Find where the given text appears and provide that cell's center as [X, Y] coordinate. 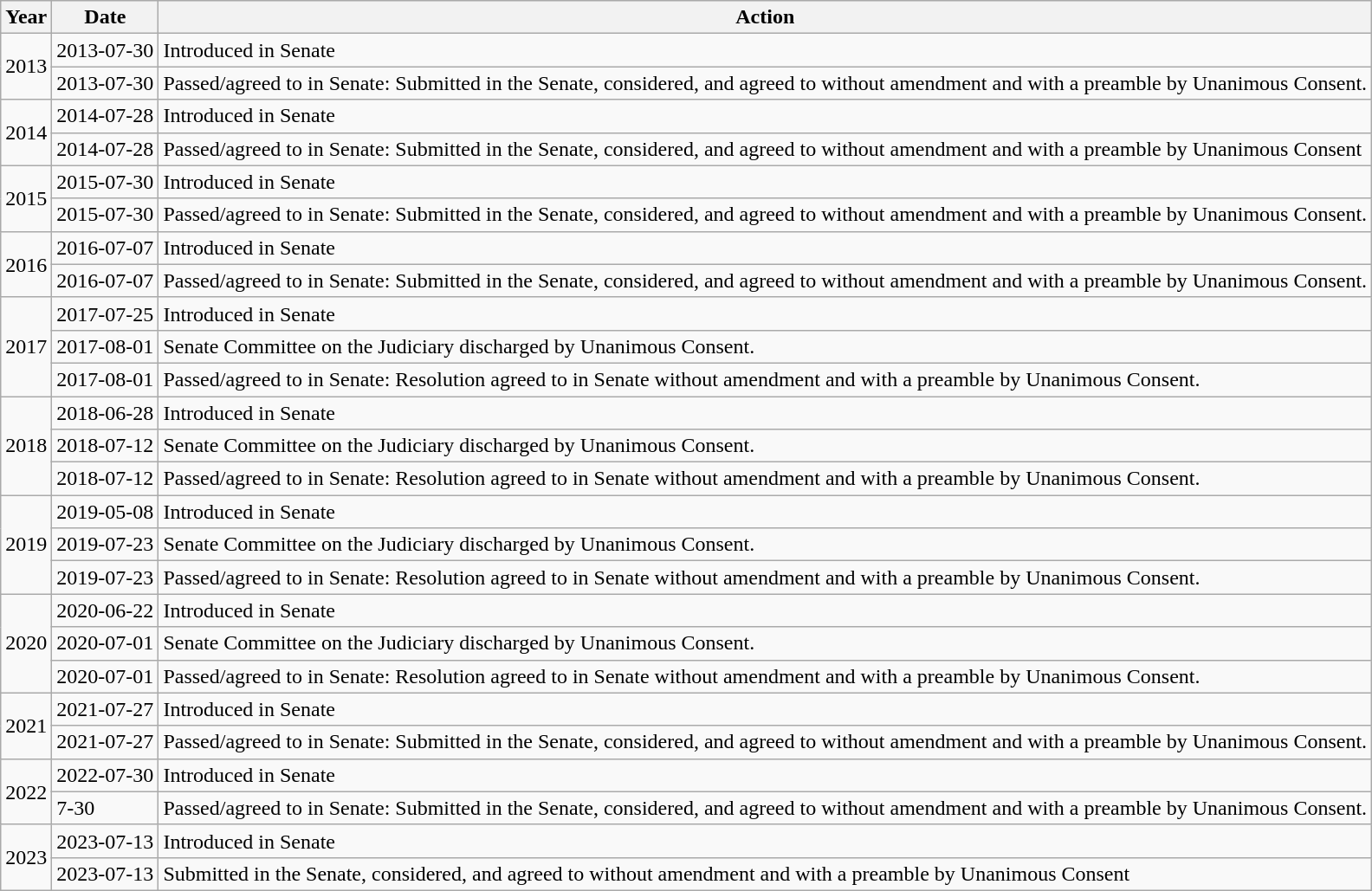
2017 [26, 346]
Date [106, 17]
Action [766, 17]
2023 [26, 857]
Year [26, 17]
2014 [26, 132]
2013 [26, 67]
2019 [26, 545]
2016 [26, 264]
2020 [26, 643]
2018-06-28 [106, 413]
2018 [26, 446]
2022 [26, 791]
2017-07-25 [106, 313]
2015 [26, 198]
7-30 [106, 808]
2021 [26, 726]
Submitted in the Senate, considered, and agreed to without amendment and with a preamble by Unanimous Consent [766, 874]
2020-06-22 [106, 610]
2022-07-30 [106, 775]
2019-05-08 [106, 512]
Passed/agreed to in Senate: Submitted in the Senate, considered, and agreed to without amendment and with a preamble by Unanimous Consent [766, 149]
